Return the (X, Y) coordinate for the center point of the cell that contains the specified text.  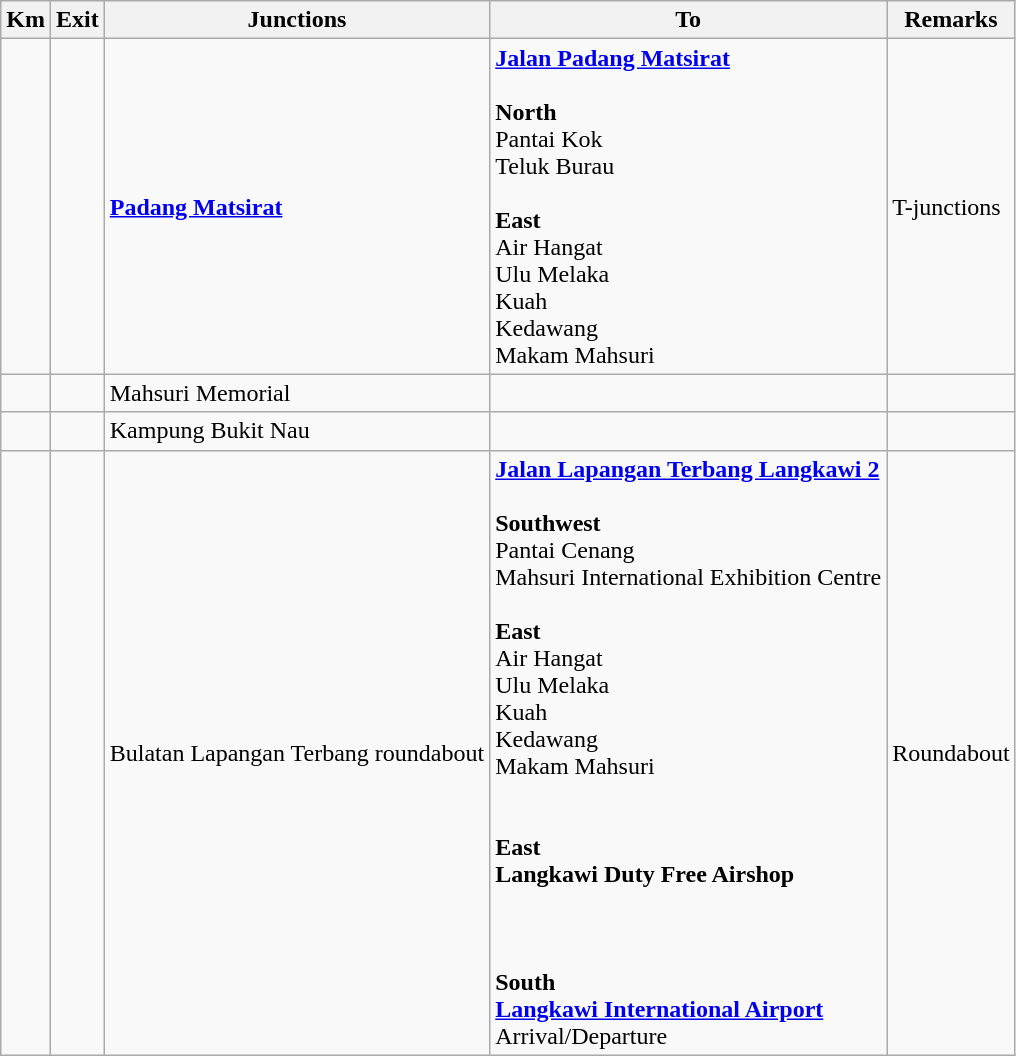
Exit (77, 20)
Kampung Bukit Nau (297, 431)
Padang Matsirat (297, 206)
Km (26, 20)
To (688, 20)
Jalan Padang MatsiratNorth Pantai Kok Teluk BurauEast Air Hangat Ulu Melaka Kuah Kedawang Makam Mahsuri (688, 206)
T-junctions (951, 206)
Remarks (951, 20)
Bulatan Lapangan Terbang roundabout (297, 752)
Mahsuri Memorial (297, 393)
Roundabout (951, 752)
Junctions (297, 20)
